Pinpoint the cell where the given text exists, returning its [X, Y] midpoint coordinate. 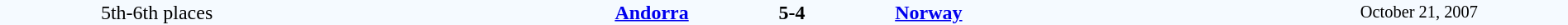
October 21, 2007 [1419, 12]
5-4 [791, 12]
5th-6th places [157, 12]
Andorra [501, 12]
Norway [1082, 12]
